For the text-containing cell, return its midpoint in (X, Y) coordinate format. 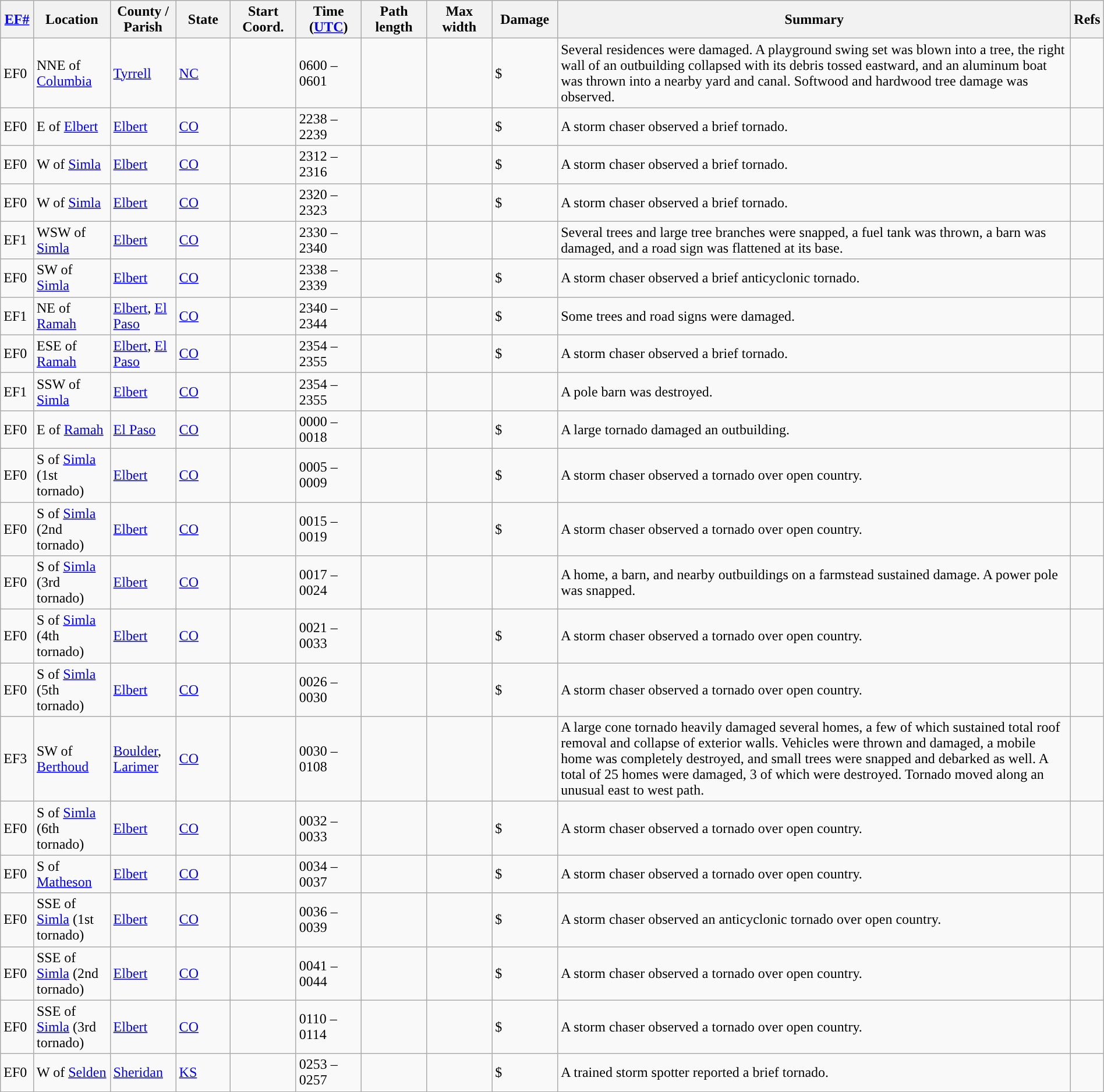
A storm chaser observed an anticyclonic tornado over open country. (814, 920)
A trained storm spotter reported a brief tornado. (814, 1072)
0034 – 0037 (328, 874)
SSE of Simla (2nd tornado) (72, 973)
SSW of Simla (72, 391)
Several trees and large tree branches were snapped, a fuel tank was thrown, a barn was damaged, and a road sign was flattened at its base. (814, 240)
2320 – 2323 (328, 203)
Boulder, Larimer (143, 759)
0021 – 0033 (328, 636)
Summary (814, 20)
E of Elbert (72, 127)
A large tornado damaged an outbuilding. (814, 430)
0036 – 0039 (328, 920)
2312 – 2316 (328, 164)
0110 – 0114 (328, 1027)
W of Selden (72, 1072)
A storm chaser observed a brief anticyclonic tornado. (814, 278)
NNE of Columbia (72, 73)
Start Coord. (263, 20)
Location (72, 20)
SW of Simla (72, 278)
0030 – 0108 (328, 759)
A home, a barn, and nearby outbuildings on a farmstead sustained damage. A power pole was snapped. (814, 583)
0600 – 0601 (328, 73)
EF# (17, 20)
SW of Berthoud (72, 759)
0015 – 0019 (328, 529)
S of Simla (2nd tornado) (72, 529)
A pole barn was destroyed. (814, 391)
S of Matheson (72, 874)
Tyrrell (143, 73)
2330 – 2340 (328, 240)
Max width (459, 20)
2238 – 2239 (328, 127)
0026 – 0030 (328, 690)
KS (203, 1072)
0005 – 0009 (328, 475)
E of Ramah (72, 430)
S of Simla (4th tornado) (72, 636)
Damage (525, 20)
EF3 (17, 759)
2338 – 2339 (328, 278)
0253 – 0257 (328, 1072)
State (203, 20)
0032 – 0033 (328, 828)
WSW of Simla (72, 240)
NC (203, 73)
Time (UTC) (328, 20)
0017 – 0024 (328, 583)
NE of Ramah (72, 315)
0041 – 0044 (328, 973)
S of Simla (1st tornado) (72, 475)
S of Simla (3rd tornado) (72, 583)
S of Simla (6th tornado) (72, 828)
Sheridan (143, 1072)
SSE of Simla (1st tornado) (72, 920)
Some trees and road signs were damaged. (814, 315)
El Paso (143, 430)
Path length (394, 20)
ESE of Ramah (72, 354)
2340 – 2344 (328, 315)
Refs (1087, 20)
SSE of Simla (3rd tornado) (72, 1027)
S of Simla (5th tornado) (72, 690)
0000 – 0018 (328, 430)
County / Parish (143, 20)
